Provide the (X, Y) coordinate of the cell's center where the given text is located.  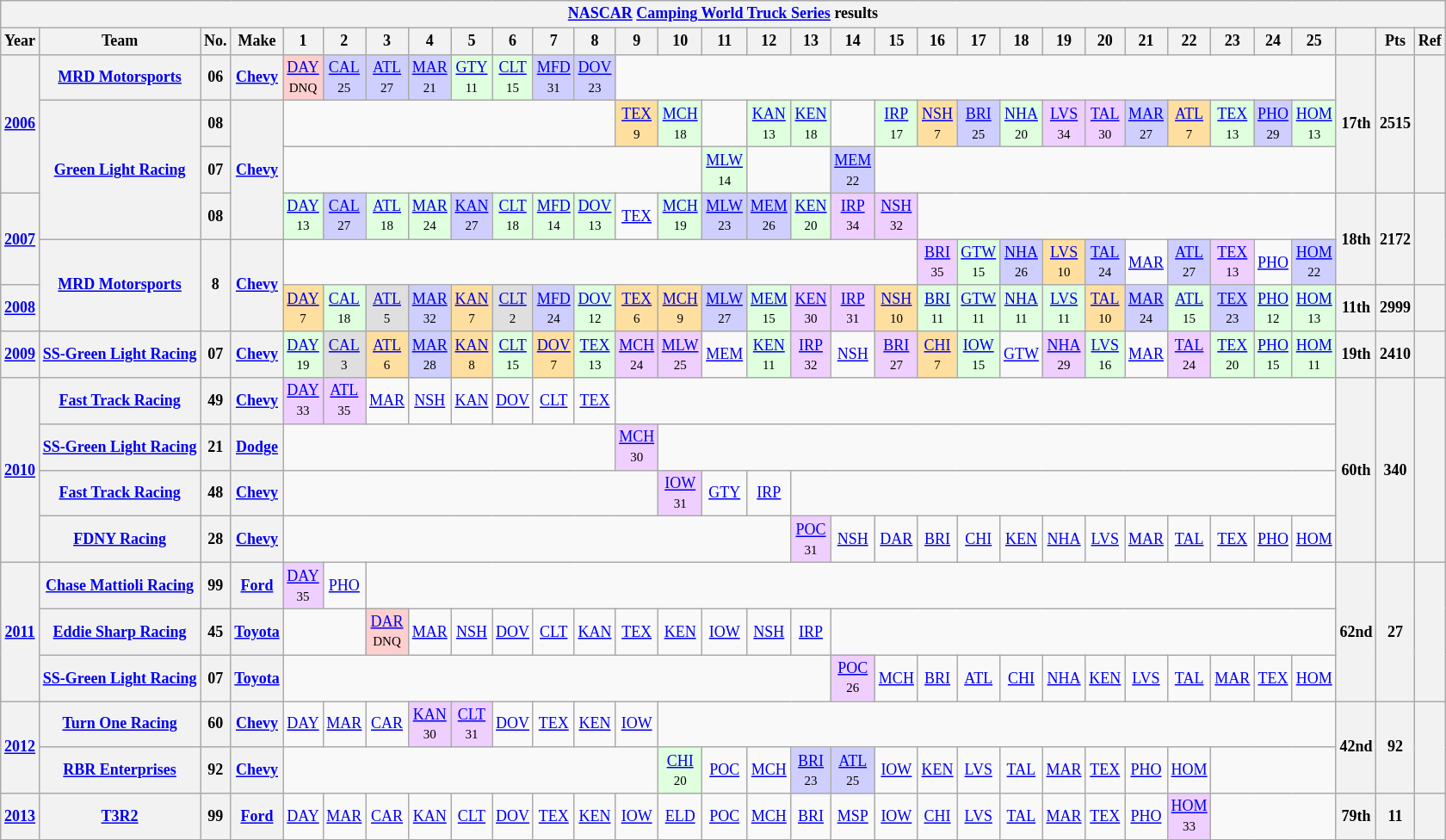
ATL25 (853, 770)
ATL15 (1190, 308)
TEX23 (1233, 308)
HOM22 (1313, 262)
CAL18 (344, 308)
2999 (1396, 308)
24 (1274, 41)
CAL25 (344, 77)
27 (1396, 632)
IRP31 (853, 308)
BRI27 (897, 355)
LVS16 (1105, 355)
DAYDNQ (303, 77)
HOM33 (1190, 817)
MCH18 (680, 124)
DAY35 (303, 585)
GTW11 (979, 308)
MLW25 (680, 355)
MLW27 (725, 308)
NASCAR Camping World Truck Series results (723, 14)
CAL27 (344, 216)
PHO12 (1274, 308)
BRI25 (979, 124)
CHI20 (680, 770)
TEX9 (637, 124)
Pts (1396, 41)
17 (979, 41)
MCH24 (637, 355)
15 (897, 41)
MLW14 (725, 170)
MAR32 (429, 308)
TAL10 (1105, 308)
GTW15 (979, 262)
Turn One Racing (119, 724)
NSH10 (897, 308)
IOW15 (979, 355)
MEM26 (769, 216)
PHO29 (1274, 124)
1 (303, 41)
2410 (1396, 355)
Dodge (256, 447)
GTY (725, 493)
MLW23 (725, 216)
HOM11 (1313, 355)
2013 (21, 817)
ATL35 (344, 401)
TEX20 (1233, 355)
13 (811, 41)
BRI23 (811, 770)
Ref (1430, 41)
17th (1356, 124)
KEN20 (811, 216)
DOV13 (595, 216)
BRI11 (937, 308)
No. (215, 41)
2515 (1396, 124)
KAN7 (472, 308)
2 (344, 41)
ATL5 (387, 308)
MSP (853, 817)
KAN30 (429, 724)
MEM (725, 355)
60 (215, 724)
CLT2 (513, 308)
MEM15 (769, 308)
GTY11 (472, 77)
CHI7 (937, 355)
16 (937, 41)
ATL18 (387, 216)
Make (256, 41)
GTW (1022, 355)
2008 (21, 308)
2006 (21, 124)
KAN8 (472, 355)
9 (637, 41)
42nd (1356, 747)
48 (215, 493)
MCH30 (637, 447)
MAR21 (429, 77)
ATL7 (1190, 124)
2011 (21, 632)
18th (1356, 239)
IRP17 (897, 124)
06 (215, 77)
49 (215, 401)
MCH19 (680, 216)
NHA29 (1064, 355)
Team (119, 41)
14 (853, 41)
Chase Mattioli Racing (119, 585)
19th (1356, 355)
62nd (1356, 632)
25 (1313, 41)
T3R2 (119, 817)
DARDNQ (387, 632)
340 (1396, 470)
RBR Enterprises (119, 770)
ATL (979, 678)
2012 (21, 747)
IRP34 (853, 216)
10 (680, 41)
7 (553, 41)
NHA26 (1022, 262)
NSH7 (937, 124)
11th (1356, 308)
BRI35 (937, 262)
2007 (21, 239)
NHA11 (1022, 308)
2172 (1396, 239)
CLT31 (472, 724)
28 (215, 540)
TEX6 (637, 308)
DAY7 (303, 308)
CAL3 (344, 355)
22 (1190, 41)
DAY19 (303, 355)
MEM22 (853, 170)
DAY13 (303, 216)
IOW31 (680, 493)
KAN13 (769, 124)
POC31 (811, 540)
MAR27 (1146, 124)
KEN30 (811, 308)
PHO15 (1274, 355)
LVS10 (1064, 262)
DOV23 (595, 77)
Eddie Sharp Racing (119, 632)
5 (472, 41)
6 (513, 41)
MFD31 (553, 77)
NSH32 (897, 216)
3 (387, 41)
POC26 (853, 678)
18 (1022, 41)
MFD14 (553, 216)
2010 (21, 470)
2009 (21, 355)
Green Light Racing (119, 170)
DAR (897, 540)
KAN27 (472, 216)
45 (215, 632)
LVS11 (1064, 308)
MCH9 (680, 308)
4 (429, 41)
ELD (680, 817)
19 (1064, 41)
MFD24 (553, 308)
23 (1233, 41)
79th (1356, 817)
MAR28 (429, 355)
FDNY Racing (119, 540)
NHA20 (1022, 124)
DAY33 (303, 401)
CLT18 (513, 216)
20 (1105, 41)
DOV7 (553, 355)
Year (21, 41)
12 (769, 41)
60th (1356, 470)
IRP32 (811, 355)
TAL30 (1105, 124)
KEN18 (811, 124)
DOV12 (595, 308)
ATL6 (387, 355)
LVS34 (1064, 124)
KEN11 (769, 355)
